From the cell containing the given text, extract its center point as (X, Y) coordinate. 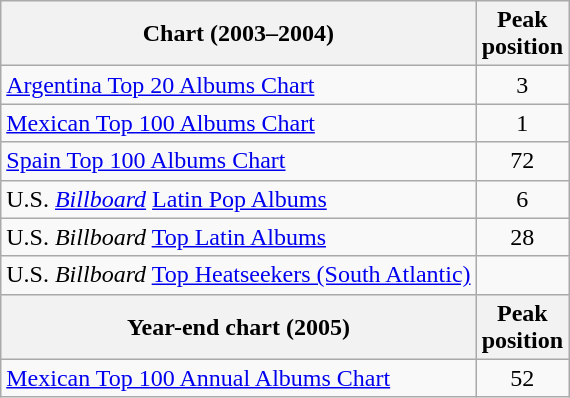
Year-end chart (2005) (238, 326)
28 (522, 237)
52 (522, 378)
U.S. Billboard Latin Pop Albums (238, 199)
72 (522, 161)
3 (522, 85)
1 (522, 123)
U.S. Billboard Top Heatseekers (South Atlantic) (238, 275)
Argentina Top 20 Albums Chart (238, 85)
Chart (2003–2004) (238, 34)
U.S. Billboard Top Latin Albums (238, 237)
Mexican Top 100 Annual Albums Chart (238, 378)
Spain Top 100 Albums Chart (238, 161)
6 (522, 199)
Mexican Top 100 Albums Chart (238, 123)
